Search for the cell housing the specified text and yield its (x, y) center coordinate. 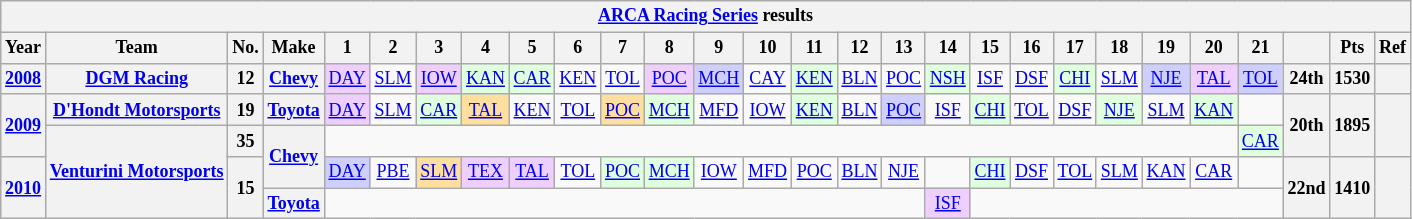
20 (1214, 48)
2009 (24, 125)
10 (768, 48)
17 (1074, 48)
2 (393, 48)
1410 (1352, 188)
TEX (486, 172)
No. (246, 48)
CAY (768, 78)
2010 (24, 188)
Make (294, 48)
21 (1261, 48)
ARCA Racing Series results (706, 16)
22nd (1306, 188)
NSH (948, 78)
14 (948, 48)
18 (1119, 48)
3 (439, 48)
5 (532, 48)
7 (623, 48)
1895 (1352, 125)
13 (904, 48)
Ref (1393, 48)
8 (669, 48)
Venturini Motorsports (136, 172)
16 (1032, 48)
Year (24, 48)
DGM Racing (136, 78)
1530 (1352, 78)
Pts (1352, 48)
9 (719, 48)
PBE (393, 172)
Team (136, 48)
2008 (24, 78)
1 (347, 48)
4 (486, 48)
11 (814, 48)
35 (246, 140)
6 (578, 48)
D'Hondt Motorsports (136, 110)
20th (1306, 125)
24th (1306, 78)
